Provide the [x, y] coordinate of the cell's center where the given text is located.  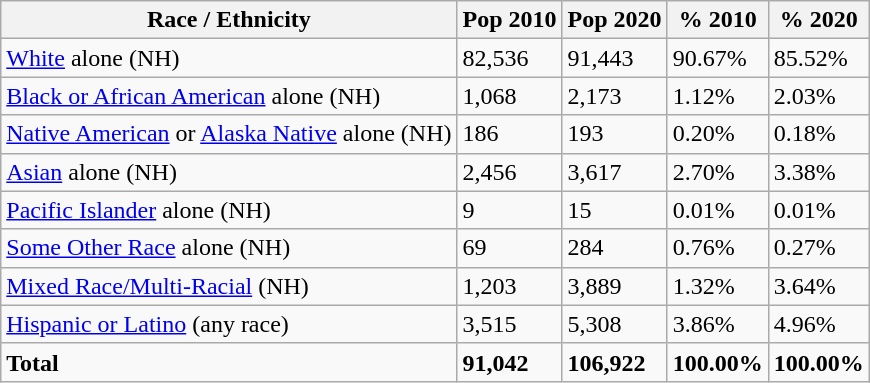
1.12% [718, 96]
90.67% [718, 58]
Pop 2010 [510, 20]
Pacific Islander alone (NH) [229, 210]
0.20% [718, 134]
Hispanic or Latino (any race) [229, 324]
91,042 [510, 362]
1,203 [510, 286]
0.18% [818, 134]
15 [614, 210]
9 [510, 210]
3.64% [818, 286]
Black or African American alone (NH) [229, 96]
3.38% [818, 172]
193 [614, 134]
2.03% [818, 96]
Pop 2020 [614, 20]
Race / Ethnicity [229, 20]
3.86% [718, 324]
3,515 [510, 324]
3,889 [614, 286]
Asian alone (NH) [229, 172]
Mixed Race/Multi-Racial (NH) [229, 286]
0.76% [718, 248]
5,308 [614, 324]
106,922 [614, 362]
2.70% [718, 172]
2,456 [510, 172]
1,068 [510, 96]
Total [229, 362]
2,173 [614, 96]
Native American or Alaska Native alone (NH) [229, 134]
3,617 [614, 172]
% 2020 [818, 20]
4.96% [818, 324]
85.52% [818, 58]
69 [510, 248]
Some Other Race alone (NH) [229, 248]
% 2010 [718, 20]
1.32% [718, 286]
186 [510, 134]
82,536 [510, 58]
White alone (NH) [229, 58]
91,443 [614, 58]
284 [614, 248]
0.27% [818, 248]
